Determine the (x, y) coordinate at the center of the cell enclosing the given text.  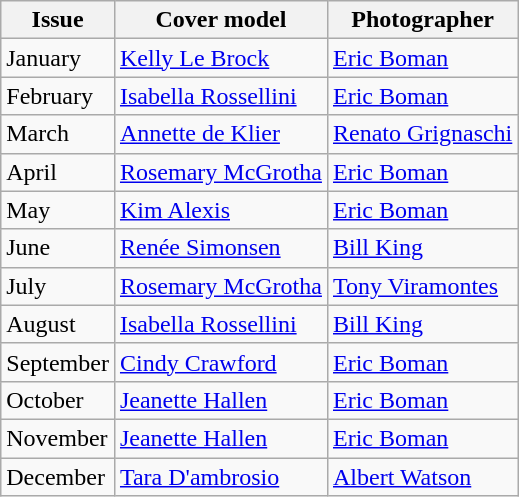
Tara D'ambrosio (220, 477)
Kim Alexis (220, 210)
Cover model (220, 20)
August (58, 324)
May (58, 210)
January (58, 58)
September (58, 362)
July (58, 286)
Annette de Klier (220, 134)
Renato Grignaschi (422, 134)
Photographer (422, 20)
Cindy Crawford (220, 362)
Tony Viramontes (422, 286)
April (58, 172)
June (58, 248)
Kelly Le Brock (220, 58)
Renée Simonsen (220, 248)
March (58, 134)
October (58, 400)
February (58, 96)
Issue (58, 20)
December (58, 477)
November (58, 438)
Albert Watson (422, 477)
